Pinpoint the cell where the given text exists, returning its (X, Y) midpoint coordinate. 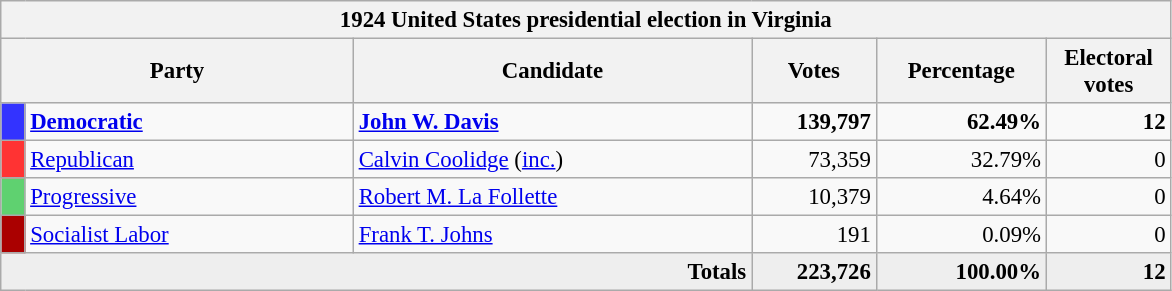
139,797 (814, 122)
Democratic (189, 122)
Electoral votes (1108, 72)
12 (1108, 122)
32.79% (961, 160)
Calvin Coolidge (inc.) (552, 160)
62.49% (961, 122)
10,379 (814, 197)
Robert M. La Follette (552, 197)
73,359 (814, 160)
Percentage (961, 72)
Socialist Labor (189, 235)
Frank T. Johns (552, 235)
Progressive (189, 197)
John W. Davis (552, 122)
0.09% (961, 235)
Party (178, 72)
191 (814, 235)
Republican (189, 160)
Candidate (552, 72)
1924 United States presidential election in Virginia (586, 20)
Votes (814, 72)
4.64% (961, 197)
